From the cell containing the given text, extract its center point as [X, Y] coordinate. 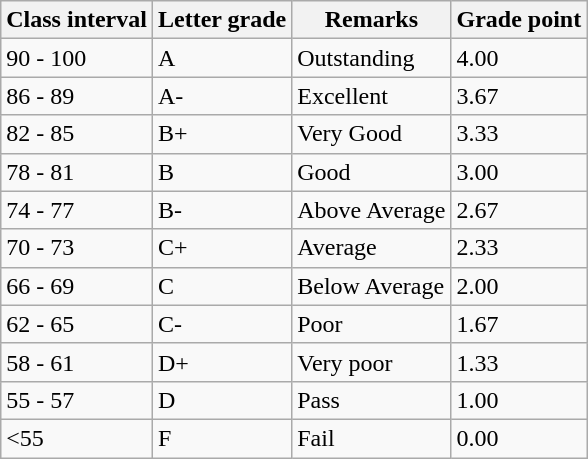
2.67 [519, 210]
D+ [222, 362]
C [222, 286]
1.00 [519, 400]
2.33 [519, 248]
Average [372, 248]
Very Good [372, 134]
Outstanding [372, 58]
4.00 [519, 58]
Class interval [77, 20]
B [222, 172]
66 - 69 [77, 286]
Poor [372, 324]
Pass [372, 400]
Good [372, 172]
C+ [222, 248]
Remarks [372, 20]
B- [222, 210]
55 - 57 [77, 400]
82 - 85 [77, 134]
78 - 81 [77, 172]
70 - 73 [77, 248]
0.00 [519, 438]
1.33 [519, 362]
2.00 [519, 286]
1.67 [519, 324]
F [222, 438]
74 - 77 [77, 210]
C- [222, 324]
<55 [77, 438]
Very poor [372, 362]
3.67 [519, 96]
Letter grade [222, 20]
86 - 89 [77, 96]
D [222, 400]
90 - 100 [77, 58]
Grade point [519, 20]
B+ [222, 134]
58 - 61 [77, 362]
62 - 65 [77, 324]
A [222, 58]
Above Average [372, 210]
3.00 [519, 172]
3.33 [519, 134]
Fail [372, 438]
Below Average [372, 286]
A- [222, 96]
Excellent [372, 96]
